Find where the given text appears and provide that cell's center as [X, Y] coordinate. 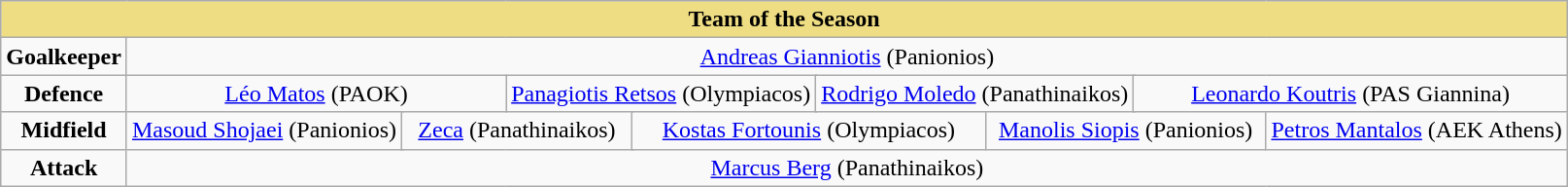
Rodrigo Moledo (Panathinaikos) [975, 93]
Attack [64, 168]
Manolis Siopis (Panionios) [1125, 131]
Leonardo Koutris (PAS Giannina) [1350, 93]
Goalkeeper [64, 56]
Petros Mantalos (AEK Athens) [1416, 131]
Andreas Gianniotis (Panionios) [847, 56]
Team of the Season [785, 19]
Kostas Fortounis (Olympiacos) [808, 131]
Zeca (Panathinaikos) [517, 131]
Midfield [64, 131]
Léo Matos (PAOK) [316, 93]
Marcus Berg (Panathinaikos) [847, 168]
Panagiotis Retsos (Olympiacos) [661, 93]
Masoud Shojaei (Panionios) [264, 131]
Defence [64, 93]
